Pinpoint the cell where the given text exists, returning its (x, y) midpoint coordinate. 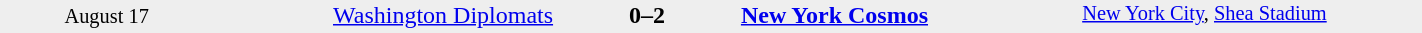
New York City, Shea Stadium (1252, 16)
Washington Diplomats (384, 15)
0–2 (648, 15)
New York Cosmos (910, 15)
August 17 (106, 16)
